Output the (X, Y) coordinate of the center of the cell containing the given text.  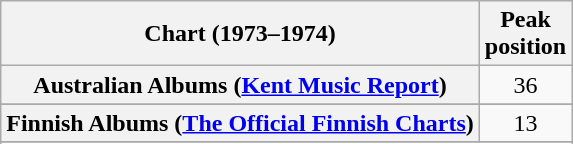
36 (525, 85)
13 (525, 123)
Peakposition (525, 34)
Finnish Albums (The Official Finnish Charts) (240, 123)
Australian Albums (Kent Music Report) (240, 85)
Chart (1973–1974) (240, 34)
